Pinpoint the cell where the given text exists, returning its (x, y) midpoint coordinate. 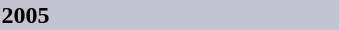
2005 (170, 15)
